From the cell containing the given text, extract its center point as (X, Y) coordinate. 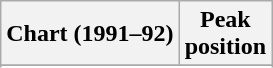
Peakposition (225, 34)
Chart (1991–92) (90, 34)
